From the cell containing the given text, extract its center point as [x, y] coordinate. 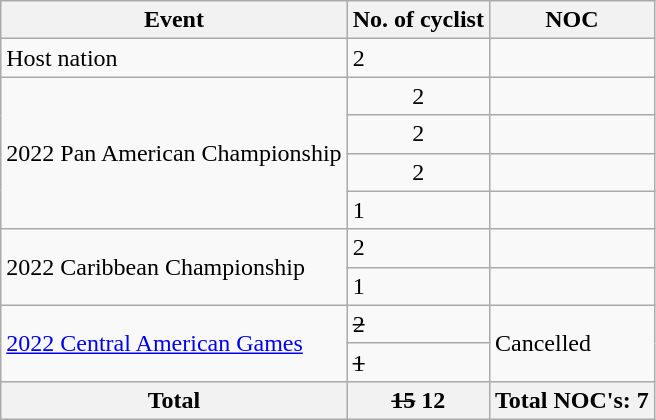
No. of cyclist [418, 20]
Cancelled [572, 343]
NOC [572, 20]
2022 Pan American Championship [174, 153]
2022 Caribbean Championship [174, 267]
2022 Central American Games [174, 343]
Event [174, 20]
Total NOC's: 7 [572, 400]
Host nation [174, 58]
15 12 [418, 400]
Total [174, 400]
